Search for the cell housing the specified text and yield its [X, Y] center coordinate. 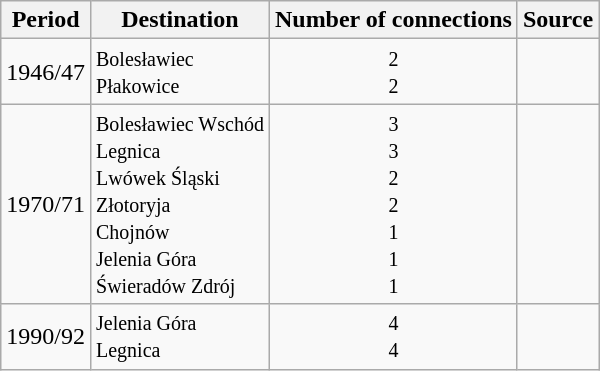
Jelenia GóraLegnica [180, 336]
Period [46, 20]
1990/92 [46, 336]
1970/71 [46, 204]
22 [393, 72]
1946/47 [46, 72]
3322111 [393, 204]
Number of connections [393, 20]
BolesławiecPłakowice [180, 72]
Destination [180, 20]
Source [558, 20]
44 [393, 336]
Bolesławiec WschódLegnicaLwówek ŚląskiZłotoryjaChojnówJelenia GóraŚwieradów Zdrój [180, 204]
